Extract the (x, y) coordinate from the center of the cell holding the provided text.  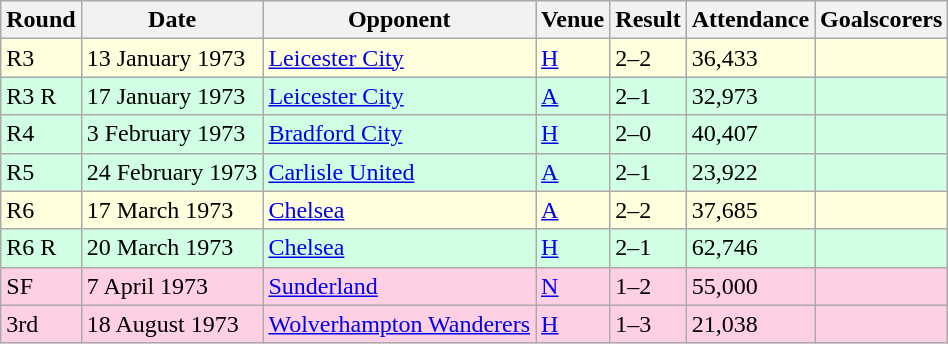
3 February 1973 (172, 134)
21,038 (750, 324)
Result (648, 20)
R3 R (41, 96)
R6 R (41, 248)
R3 (41, 58)
1–3 (648, 324)
3rd (41, 324)
Round (41, 20)
Attendance (750, 20)
55,000 (750, 286)
Bradford City (400, 134)
Carlisle United (400, 172)
1–2 (648, 286)
R5 (41, 172)
36,433 (750, 58)
SF (41, 286)
Date (172, 20)
18 August 1973 (172, 324)
40,407 (750, 134)
37,685 (750, 210)
Opponent (400, 20)
13 January 1973 (172, 58)
62,746 (750, 248)
R6 (41, 210)
Venue (573, 20)
2–0 (648, 134)
Wolverhampton Wanderers (400, 324)
R4 (41, 134)
20 March 1973 (172, 248)
17 January 1973 (172, 96)
23,922 (750, 172)
Sunderland (400, 286)
N (573, 286)
7 April 1973 (172, 286)
32,973 (750, 96)
Goalscorers (882, 20)
17 March 1973 (172, 210)
24 February 1973 (172, 172)
